Identify which cell holds the provided text, then report its (x, y) central coordinate. 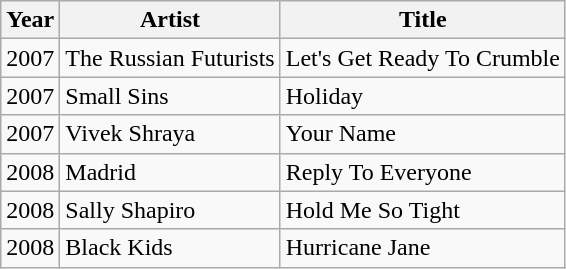
Black Kids (170, 248)
Vivek Shraya (170, 134)
Hurricane Jane (422, 248)
The Russian Futurists (170, 58)
Reply To Everyone (422, 172)
Let's Get Ready To Crumble (422, 58)
Title (422, 20)
Small Sins (170, 96)
Your Name (422, 134)
Artist (170, 20)
Madrid (170, 172)
Sally Shapiro (170, 210)
Hold Me So Tight (422, 210)
Year (30, 20)
Holiday (422, 96)
